Scan for the cell matching the given text and deliver its (x, y) coordinate at center. 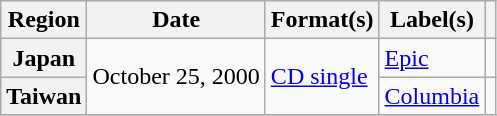
Taiwan (44, 96)
Japan (44, 58)
Region (44, 20)
October 25, 2000 (176, 77)
Label(s) (432, 20)
CD single (322, 77)
Format(s) (322, 20)
Columbia (432, 96)
Date (176, 20)
Epic (432, 58)
